Detect which cell encompasses the target text, then output its [X, Y] center coordinate. 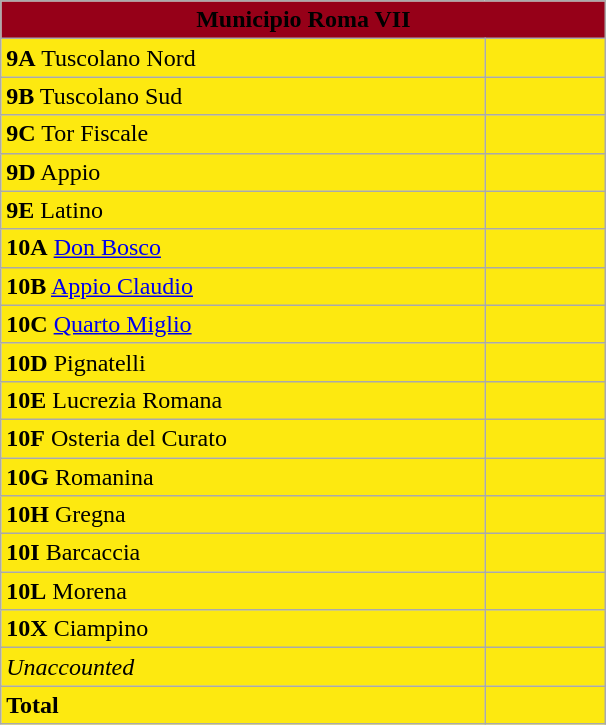
9E Latino [243, 210]
10C Quarto Miglio [243, 324]
10G Romanina [243, 477]
10F Osteria del Curato [243, 438]
10H Gregna [243, 515]
10E Lucrezia Romana [243, 400]
10L Morena [243, 591]
9A Tuscolano Nord [243, 58]
Municipio Roma VII [304, 20]
10D Pignatelli [243, 362]
10B Appio Claudio [243, 286]
10A Don Bosco [243, 248]
9B Tuscolano Sud [243, 96]
Total [243, 705]
9C Tor Fiscale [243, 134]
9D Appio [243, 172]
Unaccounted [243, 667]
10I Barcaccia [243, 553]
10X Ciampino [243, 629]
